Scan for the cell matching the given text and deliver its [X, Y] coordinate at center. 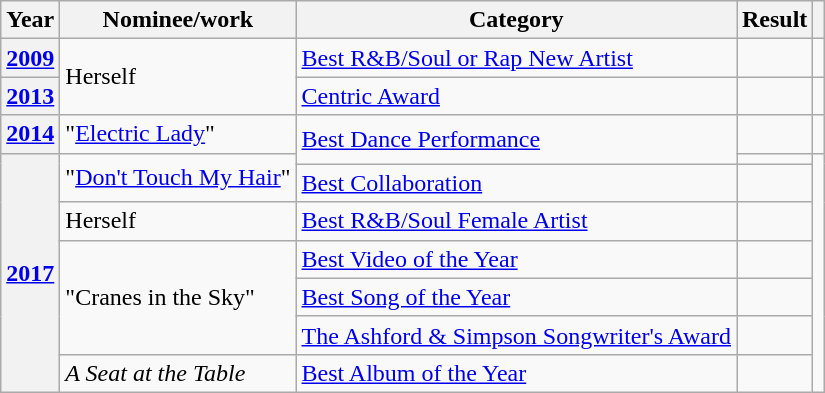
The Ashford & Simpson Songwriter's Award [516, 335]
Best Collaboration [516, 183]
2017 [30, 272]
Best Video of the Year [516, 259]
"Cranes in the Sky" [178, 297]
A Seat at the Table [178, 373]
Year [30, 20]
Result [774, 20]
"Don't Touch My Hair" [178, 178]
Best Song of the Year [516, 297]
2014 [30, 134]
Best Dance Performance [516, 140]
Best Album of the Year [516, 373]
2009 [30, 58]
Nominee/work [178, 20]
"Electric Lady" [178, 134]
2013 [30, 96]
Best R&B/Soul Female Artist [516, 221]
Centric Award [516, 96]
Best R&B/Soul or Rap New Artist [516, 58]
Category [516, 20]
